Extract the [X, Y] coordinate from the center of the cell holding the provided text.  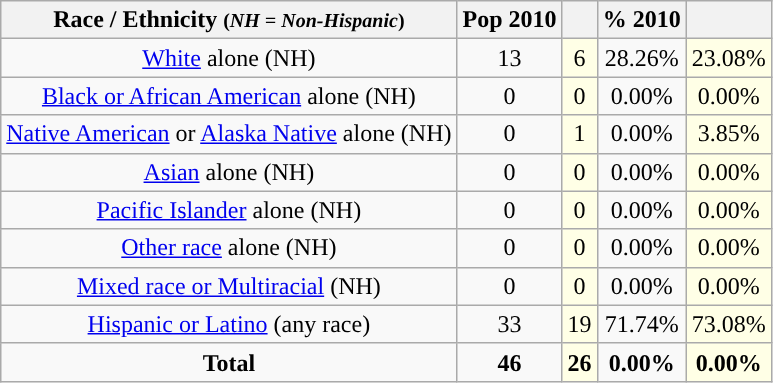
Asian alone (NH) [229, 172]
Other race alone (NH) [229, 248]
% 2010 [642, 20]
23.08% [728, 58]
Black or African American alone (NH) [229, 96]
1 [580, 134]
Pacific Islander alone (NH) [229, 210]
33 [510, 324]
73.08% [728, 324]
Pop 2010 [510, 20]
Native American or Alaska Native alone (NH) [229, 134]
Race / Ethnicity (NH = Non-Hispanic) [229, 20]
6 [580, 58]
Hispanic or Latino (any race) [229, 324]
Total [229, 362]
13 [510, 58]
19 [580, 324]
White alone (NH) [229, 58]
71.74% [642, 324]
Mixed race or Multiracial (NH) [229, 286]
3.85% [728, 134]
26 [580, 362]
46 [510, 362]
28.26% [642, 58]
